Pinpoint the cell where the given text exists, returning its (x, y) midpoint coordinate. 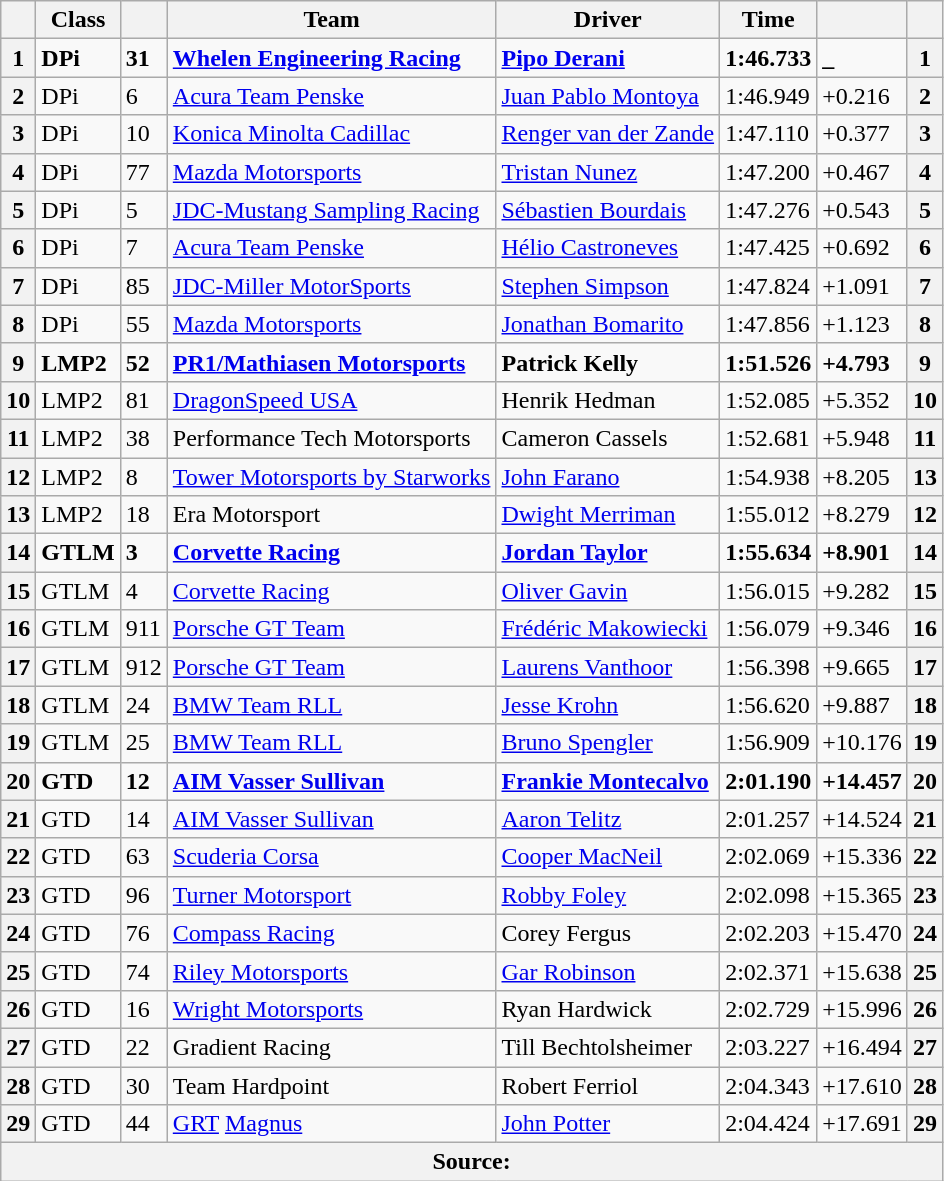
Team Hardpoint (332, 1085)
1:56.909 (768, 743)
2:02.371 (768, 971)
+15.470 (862, 933)
+15.365 (862, 895)
912 (144, 667)
Pipo Derani (608, 58)
Till Bechtolsheimer (608, 1047)
+8.901 (862, 553)
Dwight Merriman (608, 515)
JDC-Miller MotorSports (332, 286)
Whelen Engineering Racing (332, 58)
+9.282 (862, 591)
Renger van der Zande (608, 134)
Driver (608, 20)
Source: (472, 1162)
Bruno Spengler (608, 743)
+0.692 (862, 248)
Time (768, 20)
74 (144, 971)
+9.665 (862, 667)
Scuderia Corsa (332, 857)
1:47.276 (768, 210)
Tristan Nunez (608, 172)
Compass Racing (332, 933)
Robby Foley (608, 895)
+5.948 (862, 438)
38 (144, 438)
JDC-Mustang Sampling Racing (332, 210)
Wright Motorsports (332, 1009)
1:56.398 (768, 667)
2:02.098 (768, 895)
1:56.015 (768, 591)
1:46.733 (768, 58)
GRT Magnus (332, 1124)
+17.610 (862, 1085)
+9.887 (862, 705)
1:52.681 (768, 438)
2:01.257 (768, 819)
77 (144, 172)
+14.457 (862, 781)
2:04.424 (768, 1124)
96 (144, 895)
Laurens Vanthoor (608, 667)
Konica Minolta Cadillac (332, 134)
1:54.938 (768, 477)
911 (144, 629)
+15.336 (862, 857)
1:55.012 (768, 515)
+4.793 (862, 362)
Jonathan Bomarito (608, 324)
Team (332, 20)
Performance Tech Motorsports (332, 438)
1:47.110 (768, 134)
Robert Ferriol (608, 1085)
1:47.856 (768, 324)
30 (144, 1085)
Oliver Gavin (608, 591)
+1.091 (862, 286)
1:46.949 (768, 96)
Aaron Telitz (608, 819)
Frédéric Makowiecki (608, 629)
Cameron Cassels (608, 438)
Cooper MacNeil (608, 857)
2:03.227 (768, 1047)
1:47.425 (768, 248)
1:47.200 (768, 172)
+5.352 (862, 400)
1:56.620 (768, 705)
John Potter (608, 1124)
Gradient Racing (332, 1047)
PR1/Mathiasen Motorsports (332, 362)
+17.691 (862, 1124)
55 (144, 324)
2:04.343 (768, 1085)
2:02.203 (768, 933)
+0.216 (862, 96)
+15.638 (862, 971)
Turner Motorsport (332, 895)
Sébastien Bourdais (608, 210)
2:02.069 (768, 857)
2:01.190 (768, 781)
1:47.824 (768, 286)
Tower Motorsports by Starworks (332, 477)
Henrik Hedman (608, 400)
+0.377 (862, 134)
+10.176 (862, 743)
John Farano (608, 477)
Juan Pablo Montoya (608, 96)
Jordan Taylor (608, 553)
+0.467 (862, 172)
1:52.085 (768, 400)
Ryan Hardwick (608, 1009)
63 (144, 857)
DragonSpeed USA (332, 400)
Riley Motorsports (332, 971)
81 (144, 400)
2:02.729 (768, 1009)
+16.494 (862, 1047)
Gar Robinson (608, 971)
Jesse Krohn (608, 705)
Class (78, 20)
_ (862, 58)
31 (144, 58)
Hélio Castroneves (608, 248)
+14.524 (862, 819)
Stephen Simpson (608, 286)
+9.346 (862, 629)
+0.543 (862, 210)
+8.279 (862, 515)
52 (144, 362)
+1.123 (862, 324)
Corey Fergus (608, 933)
1:51.526 (768, 362)
85 (144, 286)
1:56.079 (768, 629)
Patrick Kelly (608, 362)
44 (144, 1124)
+8.205 (862, 477)
Era Motorsport (332, 515)
76 (144, 933)
1:55.634 (768, 553)
+15.996 (862, 1009)
Frankie Montecalvo (608, 781)
